Identify which cell holds the provided text, then report its [x, y] central coordinate. 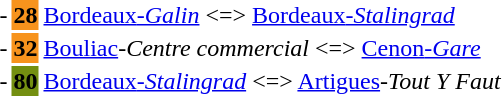
Bouliac-Centre commercial <=> Cenon-Gare [272, 48]
Bordeaux-Stalingrad <=> Artigues-Tout Y Faut [272, 81]
32 [26, 48]
80 [26, 81]
28 [26, 15]
Bordeaux-Galin <=> Bordeaux-Stalingrad [272, 15]
